Provide the (X, Y) coordinate of the cell's center where the given text is located.  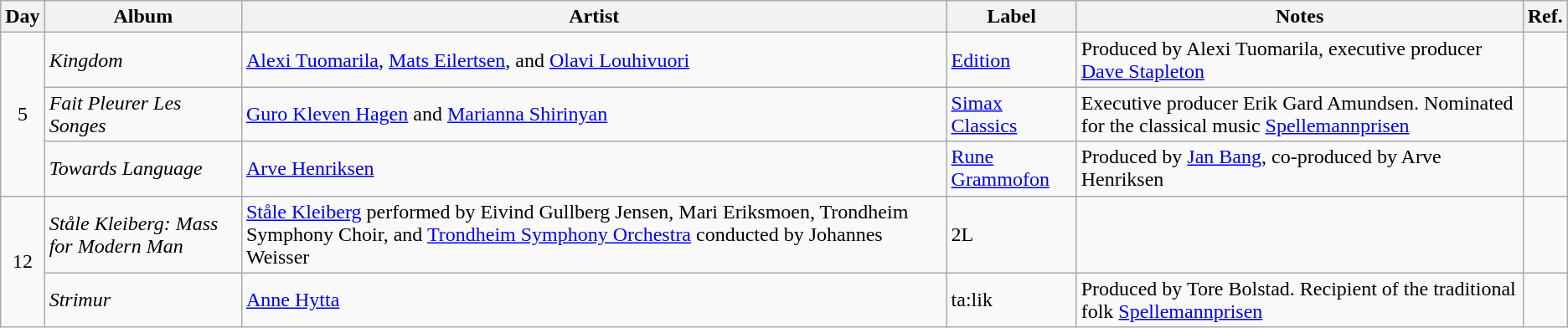
Rune Grammofon (1012, 169)
Strimur (142, 300)
Produced by Tore Bolstad. Recipient of the traditional folk Spellemannprisen (1300, 300)
Towards Language (142, 169)
Guro Kleven Hagen and Marianna Shirinyan (594, 114)
ta:lik (1012, 300)
Day (23, 17)
12 (23, 261)
Notes (1300, 17)
Artist (594, 17)
Produced by Jan Bang, co-produced by Arve Henriksen (1300, 169)
Simax Classics (1012, 114)
Album (142, 17)
Produced by Alexi Tuomarila, executive producer Dave Stapleton (1300, 60)
Fait Pleurer Les Songes (142, 114)
Edition (1012, 60)
Executive producer Erik Gard Amundsen. Nominated for the classical music Spellemannprisen (1300, 114)
5 (23, 114)
Arve Henriksen (594, 169)
Ref. (1545, 17)
Label (1012, 17)
Alexi Tuomarila, Mats Eilertsen, and Olavi Louhivuori (594, 60)
Anne Hytta (594, 300)
2L (1012, 234)
Ståle Kleiberg: Mass for Modern Man (142, 234)
Kingdom (142, 60)
